Determine the (X, Y) coordinate at the center of the cell enclosing the given text.  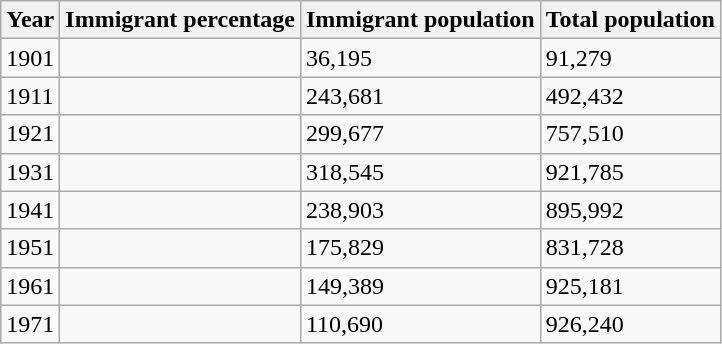
757,510 (630, 134)
926,240 (630, 324)
921,785 (630, 172)
110,690 (420, 324)
Immigrant population (420, 20)
1911 (30, 96)
1931 (30, 172)
492,432 (630, 96)
Total population (630, 20)
36,195 (420, 58)
1901 (30, 58)
91,279 (630, 58)
Year (30, 20)
243,681 (420, 96)
Immigrant percentage (180, 20)
175,829 (420, 248)
149,389 (420, 286)
925,181 (630, 286)
1941 (30, 210)
1951 (30, 248)
1971 (30, 324)
318,545 (420, 172)
299,677 (420, 134)
238,903 (420, 210)
895,992 (630, 210)
831,728 (630, 248)
1921 (30, 134)
1961 (30, 286)
